Scan for the cell matching the given text and deliver its [X, Y] coordinate at center. 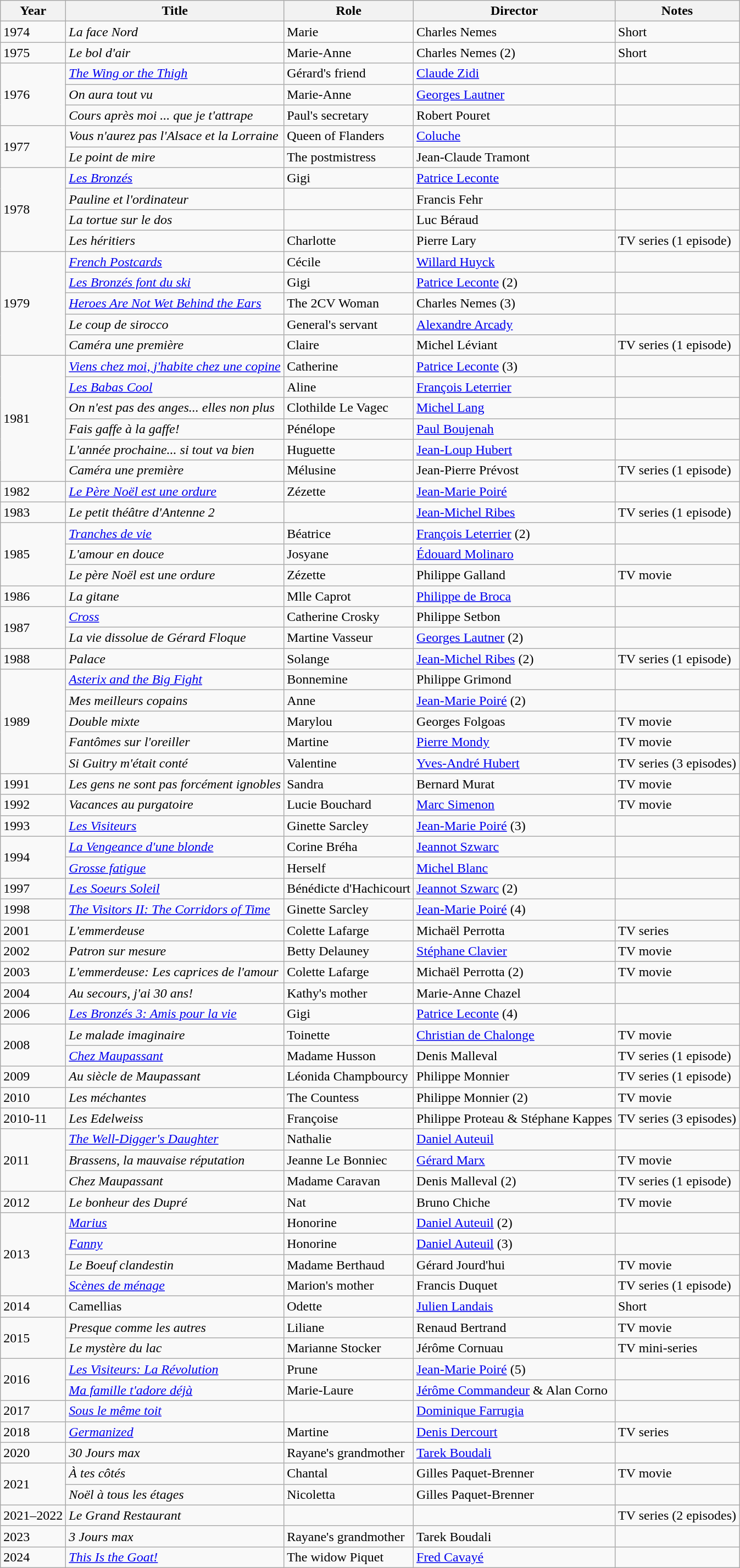
Daniel Auteuil (3) [514, 1244]
Michel Léviant [514, 345]
Jeannot Szwarc [514, 847]
Le petit théâtre d'Antenne 2 [175, 512]
Clothilde Le Vagec [349, 408]
2006 [33, 1014]
Les Bronzés 3: Amis pour la vie [175, 1014]
Jean-Loup Hubert [514, 450]
Jérôme Cornuau [514, 1348]
Jean-Marie Poiré (4) [514, 909]
Fanny [175, 1244]
Scènes de ménage [175, 1286]
Double mixte [175, 721]
Patron sur mesure [175, 951]
Brassens, la mauvaise réputation [175, 1160]
TV mini-series [677, 1348]
Cécile [349, 262]
1983 [33, 512]
Jean-Pierre Prévost [514, 471]
Denis Malleval [514, 1056]
Les Soeurs Soleil [175, 888]
Nicoletta [349, 1494]
À tes côtés [175, 1474]
Le bol d'air [175, 53]
Charles Nemes (3) [514, 304]
Nathalie [349, 1139]
Bénédicte d'Hachicourt [349, 888]
Jean-Marie Poiré (3) [514, 826]
Cours après moi ... que je t'attrape [175, 115]
2012 [33, 1202]
Au secours, j'ai 30 ans! [175, 993]
Year [33, 11]
Alexandre Arcady [514, 324]
L'emmerdeuse: Les caprices de l'amour [175, 972]
Si Guitry m'était conté [175, 763]
Le coup de sirocco [175, 324]
Fantômes sur l'oreiller [175, 742]
Philippe Galland [514, 575]
2014 [33, 1307]
Corine Bréha [349, 847]
Jean-Michel Ribes [514, 512]
Pénélope [349, 429]
Chantal [349, 1474]
The Well-Digger's Daughter [175, 1139]
TV series (2 episodes) [677, 1515]
The Visitors II: The Corridors of Time [175, 909]
1993 [33, 826]
Jean-Marie Poiré (5) [514, 1369]
Camellias [175, 1307]
Mélusine [349, 471]
Valentine [349, 763]
Paul Boujenah [514, 429]
Marie-Anne Chazel [514, 993]
Les gens ne sont pas forcément ignobles [175, 784]
Pierre Lary [514, 240]
Notes [677, 11]
2017 [33, 1411]
Palace [175, 659]
Marie-Laure [349, 1390]
Yves-André Hubert [514, 763]
Pierre Mondy [514, 742]
Les Edelweiss [175, 1118]
Martine Vasseur [349, 638]
Denis Malleval (2) [514, 1181]
Jean-Marie Poiré [514, 491]
Philippe Grimond [514, 680]
Vacances au purgatoire [175, 805]
Michel Blanc [514, 867]
Léonida Champbourcy [349, 1077]
Charles Nemes (2) [514, 53]
Noël à tous les étages [175, 1494]
Mes meilleurs copains [175, 701]
Georges Lautner [514, 94]
Solange [349, 659]
Le point de mire [175, 157]
Georges Lautner (2) [514, 638]
Tranches de vie [175, 533]
Denis Dercourt [514, 1432]
Christian de Chalonge [514, 1035]
1977 [33, 147]
Jérôme Commandeur & Alan Corno [514, 1390]
2021–2022 [33, 1515]
Mlle Caprot [349, 596]
Le mystère du lac [175, 1348]
Patrice Leconte (3) [514, 366]
The Countess [349, 1097]
1988 [33, 659]
Huguette [349, 450]
Patrice Leconte [514, 178]
Francis Duquet [514, 1286]
Madame Husson [349, 1056]
On n'est pas des anges... elles non plus [175, 408]
General's servant [349, 324]
Le père Noël est une ordure [175, 575]
Robert Pouret [514, 115]
1994 [33, 857]
Aline [349, 387]
Jean-Claude Tramont [514, 157]
Béatrice [349, 533]
Title [175, 11]
2021 [33, 1484]
Jeannot Szwarc (2) [514, 888]
2011 [33, 1160]
2010 [33, 1097]
2003 [33, 972]
1997 [33, 888]
Bernard Murat [514, 784]
1986 [33, 596]
1982 [33, 491]
L'emmerdeuse [175, 931]
Catherine Crosky [349, 617]
Bruno Chiche [514, 1202]
Michaël Perrotta (2) [514, 972]
Ma famille t'adore déjà [175, 1390]
Marc Simenon [514, 805]
2016 [33, 1380]
1992 [33, 805]
Renaud Bertrand [514, 1328]
Dominique Farrugia [514, 1411]
French Postcards [175, 262]
1975 [33, 53]
La face Nord [175, 32]
Lucie Bouchard [349, 805]
Le bonheur des Dupré [175, 1202]
Queen of Flanders [349, 136]
1989 [33, 721]
La gitane [175, 596]
2002 [33, 951]
Francis Fehr [514, 199]
Les Babas Cool [175, 387]
François Leterrier (2) [514, 533]
This Is the Goat! [175, 1557]
Josyane [349, 554]
1991 [33, 784]
Georges Folgoas [514, 721]
Cross [175, 617]
Claire [349, 345]
Fred Cavayé [514, 1557]
Anne [349, 701]
1978 [33, 209]
Marie [349, 32]
30 Jours max [175, 1453]
Director [514, 11]
Willard Huyck [514, 262]
Marion's mother [349, 1286]
La tortue sur le dos [175, 220]
Charles Nemes [514, 32]
On aura tout vu [175, 94]
Daniel Auteuil [514, 1139]
The widow Piquet [349, 1557]
2010-11 [33, 1118]
2023 [33, 1536]
La vie dissolue de Gérard Floque [175, 638]
Les Visiteurs: La Révolution [175, 1369]
The postmistress [349, 157]
Toinette [349, 1035]
L'amour en douce [175, 554]
Herself [349, 867]
1998 [33, 909]
Pauline et l'ordinateur [175, 199]
1979 [33, 304]
Kathy's mother [349, 993]
Julien Landais [514, 1307]
Daniel Auteuil (2) [514, 1223]
Germanized [175, 1432]
2004 [33, 993]
Role [349, 11]
2001 [33, 931]
Catherine [349, 366]
Au siècle de Maupassant [175, 1077]
Nat [349, 1202]
La Vengeance d'une blonde [175, 847]
Patrice Leconte (2) [514, 283]
Le Grand Restaurant [175, 1515]
Asterix and the Big Fight [175, 680]
Odette [349, 1307]
Bonnemine [349, 680]
Grosse fatigue [175, 867]
Philippe Proteau & Stéphane Kappes [514, 1118]
Charlotte [349, 240]
3 Jours max [175, 1536]
2015 [33, 1338]
Fais gaffe à la gaffe! [175, 429]
Liliane [349, 1328]
Jean-Marie Poiré (2) [514, 701]
Les méchantes [175, 1097]
2020 [33, 1453]
Gérard Jourd'hui [514, 1264]
Coluche [514, 136]
Viens chez moi, j'habite chez une copine [175, 366]
Heroes Are Not Wet Behind the Ears [175, 304]
Le Boeuf clandestin [175, 1264]
Luc Béraud [514, 220]
1985 [33, 554]
2009 [33, 1077]
Les Bronzés font du ski [175, 283]
Jean-Michel Ribes (2) [514, 659]
1987 [33, 628]
Philippe Monnier (2) [514, 1097]
Stéphane Clavier [514, 951]
Édouard Molinaro [514, 554]
2013 [33, 1254]
Betty Delauney [349, 951]
Le malade imaginaire [175, 1035]
The Wing or the Thigh [175, 74]
Jeanne Le Bonniec [349, 1160]
Sandra [349, 784]
2018 [33, 1432]
Les Bronzés [175, 178]
Les héritiers [175, 240]
Prune [349, 1369]
Philippe Monnier [514, 1077]
Françoise [349, 1118]
Vous n'aurez pas l'Alsace et la Lorraine [175, 136]
Patrice Leconte (4) [514, 1014]
2008 [33, 1045]
Michel Lang [514, 408]
L'année prochaine... si tout va bien [175, 450]
Michaël Perrotta [514, 931]
1981 [33, 418]
1976 [33, 94]
Marianne Stocker [349, 1348]
Philippe Setbon [514, 617]
Le Père Noël est une ordure [175, 491]
Madame Berthaud [349, 1264]
Sous le même toit [175, 1411]
Marius [175, 1223]
Madame Caravan [349, 1181]
Les Visiteurs [175, 826]
The 2CV Woman [349, 304]
1974 [33, 32]
Claude Zidi [514, 74]
Philippe de Broca [514, 596]
Marylou [349, 721]
Presque comme les autres [175, 1328]
Gérard Marx [514, 1160]
2024 [33, 1557]
Gérard's friend [349, 74]
François Leterrier [514, 387]
Paul's secretary [349, 115]
